Determine the [X, Y] coordinate at the center of the cell enclosing the given text.  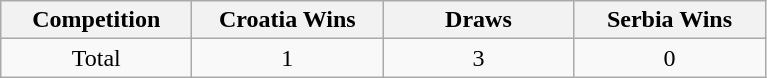
Croatia Wins [288, 20]
Draws [478, 20]
Total [96, 58]
Serbia Wins [670, 20]
1 [288, 58]
3 [478, 58]
0 [670, 58]
Competition [96, 20]
